Extract the (X, Y) coordinate from the center of the cell holding the provided text.  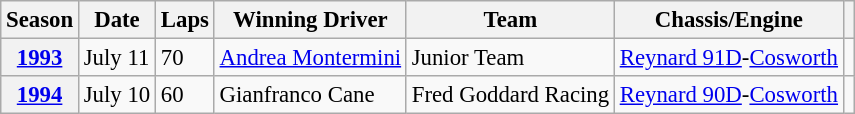
July 10 (116, 95)
Andrea Montermini (310, 58)
Team (510, 20)
70 (186, 58)
1994 (40, 95)
1993 (40, 58)
July 11 (116, 58)
Date (116, 20)
Winning Driver (310, 20)
Reynard 90D-Cosworth (728, 95)
60 (186, 95)
Season (40, 20)
Laps (186, 20)
Reynard 91D-Cosworth (728, 58)
Gianfranco Cane (310, 95)
Junior Team (510, 58)
Fred Goddard Racing (510, 95)
Chassis/Engine (728, 20)
